From the cell containing the given text, extract its center point as (x, y) coordinate. 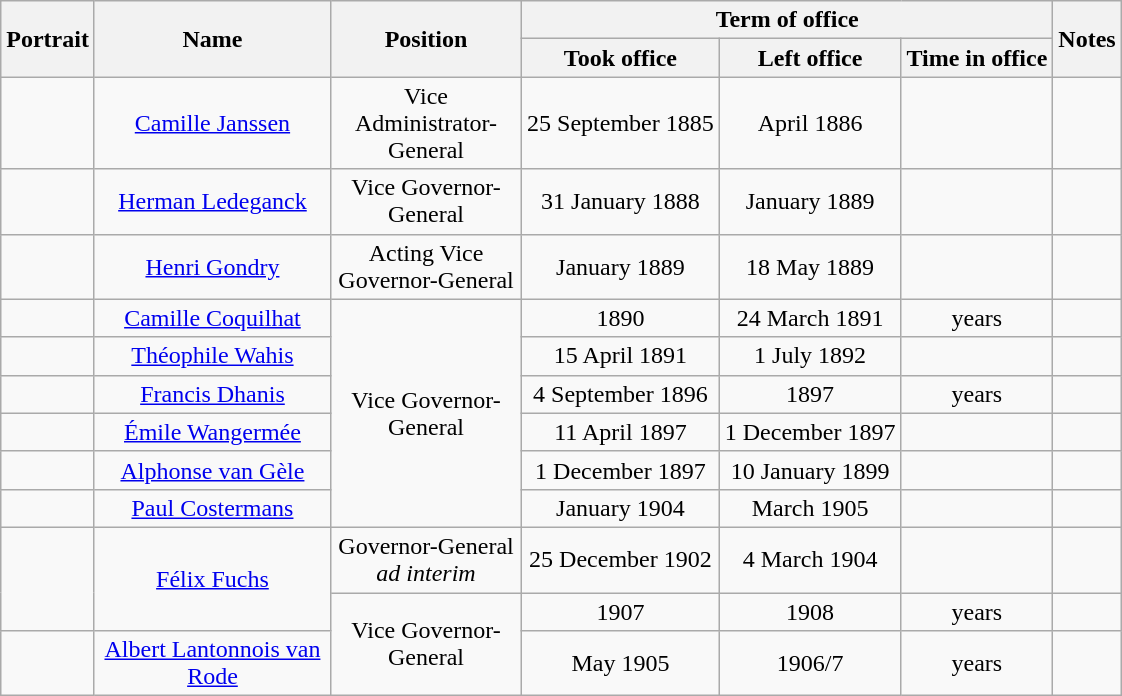
Théophile Wahis (212, 356)
1897 (810, 394)
Francis Dhanis (212, 394)
Paul Costermans (212, 508)
Governor-General ad interim (426, 560)
Position (426, 39)
4 September 1896 (621, 394)
10 January 1899 (810, 470)
Vice Administrator-General (426, 123)
1908 (810, 611)
Henri Gondry (212, 266)
24 March 1891 (810, 318)
April 1886 (810, 123)
1 July 1892 (810, 356)
March 1905 (810, 508)
May 1905 (621, 664)
Camille Coquilhat (212, 318)
Term of office (788, 20)
January 1904 (621, 508)
Acting Vice Governor-General (426, 266)
25 September 1885 (621, 123)
1890 (621, 318)
Félix Fuchs (212, 578)
Left office (810, 58)
11 April 1897 (621, 432)
25 December 1902 (621, 560)
1907 (621, 611)
15 April 1891 (621, 356)
4 March 1904 (810, 560)
Portrait (48, 39)
Albert Lantonnois van Rode (212, 664)
Notes (1087, 39)
Émile Wangermée (212, 432)
31 January 1888 (621, 202)
Herman Ledeganck (212, 202)
Took office (621, 58)
Name (212, 39)
Camille Janssen (212, 123)
18 May 1889 (810, 266)
Alphonse van Gèle (212, 470)
Time in office (977, 58)
1906/7 (810, 664)
